Output the [X, Y] coordinate of the center of the cell containing the given text.  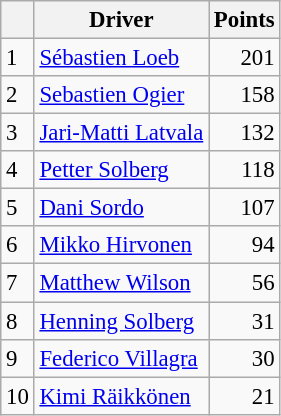
158 [244, 95]
107 [244, 208]
Henning Solberg [121, 321]
2 [18, 95]
94 [244, 245]
Dani Sordo [121, 208]
Federico Villagra [121, 358]
8 [18, 321]
9 [18, 358]
132 [244, 133]
56 [244, 283]
Sebastien Ogier [121, 95]
10 [18, 396]
4 [18, 170]
Driver [121, 20]
Points [244, 20]
31 [244, 321]
Jari-Matti Latvala [121, 133]
118 [244, 170]
Mikko Hirvonen [121, 245]
201 [244, 58]
Matthew Wilson [121, 283]
Petter Solberg [121, 170]
3 [18, 133]
Kimi Räikkönen [121, 396]
Sébastien Loeb [121, 58]
6 [18, 245]
7 [18, 283]
21 [244, 396]
1 [18, 58]
30 [244, 358]
5 [18, 208]
